Detect which cell encompasses the target text, then output its (X, Y) center coordinate. 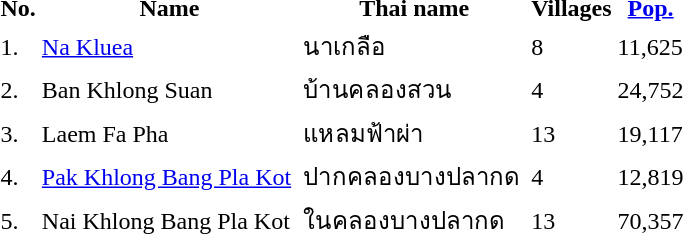
8 (572, 46)
Pak Khlong Bang Pla Kot (169, 176)
บ้านคลองสวน (414, 90)
ปากคลองบางปลากด (414, 176)
13 (572, 133)
Na Kluea (169, 46)
นาเกลือ (414, 46)
แหลมฟ้าผ่า (414, 133)
Laem Fa Pha (169, 133)
Ban Khlong Suan (169, 90)
